From the cell containing the given text, extract its center point as [X, Y] coordinate. 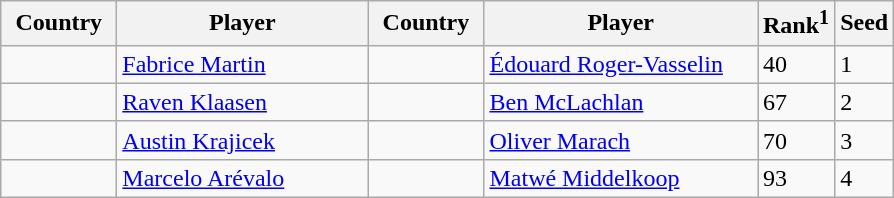
70 [796, 140]
Seed [864, 24]
Fabrice Martin [242, 64]
67 [796, 102]
Marcelo Arévalo [242, 178]
1 [864, 64]
2 [864, 102]
Ben McLachlan [621, 102]
40 [796, 64]
4 [864, 178]
Édouard Roger-Vasselin [621, 64]
Austin Krajicek [242, 140]
Raven Klaasen [242, 102]
93 [796, 178]
Matwé Middelkoop [621, 178]
3 [864, 140]
Oliver Marach [621, 140]
Rank1 [796, 24]
